Identify which cell holds the provided text, then report its [x, y] central coordinate. 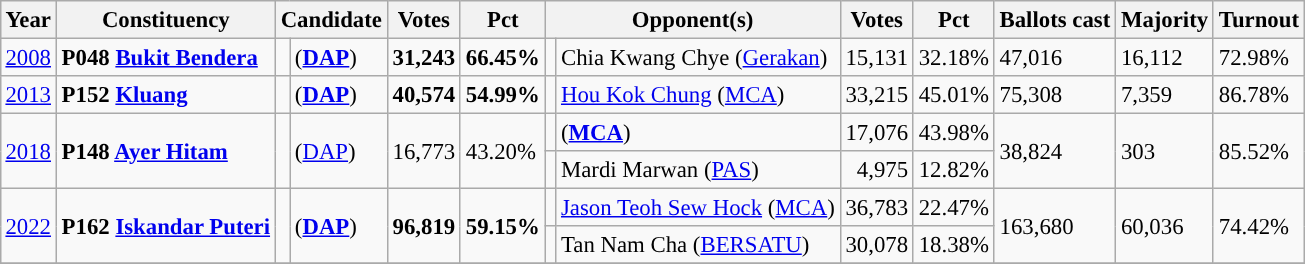
96,819 [424, 226]
Majority [1165, 20]
Candidate [331, 20]
17,076 [876, 133]
47,016 [1054, 57]
2022 [28, 226]
Turnout [1258, 20]
P048 Bukit Bendera [166, 57]
163,680 [1054, 226]
303 [1165, 152]
2018 [28, 152]
P152 Kluang [166, 95]
31,243 [424, 57]
40,574 [424, 95]
54.99% [502, 95]
85.52% [1258, 152]
38,824 [1054, 152]
74.42% [1258, 226]
Ballots cast [1054, 20]
18.38% [954, 245]
12.82% [954, 170]
Tan Nam Cha (BERSATU) [698, 245]
16,112 [1165, 57]
Constituency [166, 20]
P162 Iskandar Puteri [166, 226]
72.98% [1258, 57]
7,359 [1165, 95]
P148 Ayer Hitam [166, 152]
Jason Teoh Sew Hock (MCA) [698, 208]
22.47% [954, 208]
36,783 [876, 208]
30,078 [876, 245]
75,308 [1054, 95]
60,036 [1165, 226]
(MCA) [698, 133]
16,773 [424, 152]
66.45% [502, 57]
43.98% [954, 133]
2013 [28, 95]
Mardi Marwan (PAS) [698, 170]
43.20% [502, 152]
32.18% [954, 57]
Chia Kwang Chye (Gerakan) [698, 57]
Opponent(s) [692, 20]
33,215 [876, 95]
86.78% [1258, 95]
59.15% [502, 226]
Hou Kok Chung (MCA) [698, 95]
4,975 [876, 170]
45.01% [954, 95]
Year [28, 20]
15,131 [876, 57]
2008 [28, 57]
